Scan for the cell matching the given text and deliver its (x, y) coordinate at center. 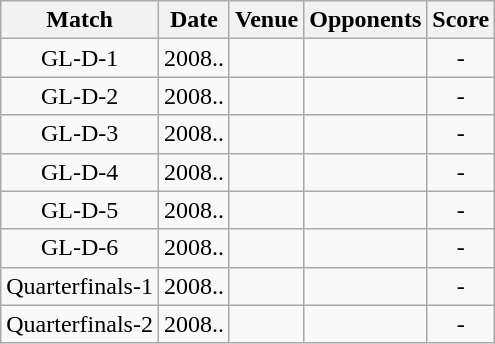
GL-D-2 (80, 96)
Opponents (366, 20)
Score (461, 20)
GL-D-5 (80, 210)
Date (194, 20)
Quarterfinals-1 (80, 286)
Match (80, 20)
GL-D-4 (80, 172)
Quarterfinals-2 (80, 324)
GL-D-6 (80, 248)
Venue (266, 20)
GL-D-1 (80, 58)
GL-D-3 (80, 134)
